Detect which cell encompasses the target text, then output its [x, y] center coordinate. 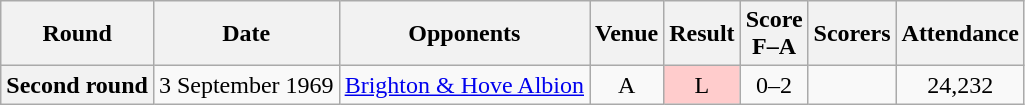
Scorers [852, 34]
ScoreF–A [774, 34]
L [702, 85]
Opponents [464, 34]
Result [702, 34]
Date [246, 34]
3 September 1969 [246, 85]
Brighton & Hove Albion [464, 85]
Second round [78, 85]
0–2 [774, 85]
Venue [627, 34]
24,232 [960, 85]
Attendance [960, 34]
Round [78, 34]
A [627, 85]
